Capture the cell that displays the provided text and extract its [x, y] central coordinate. 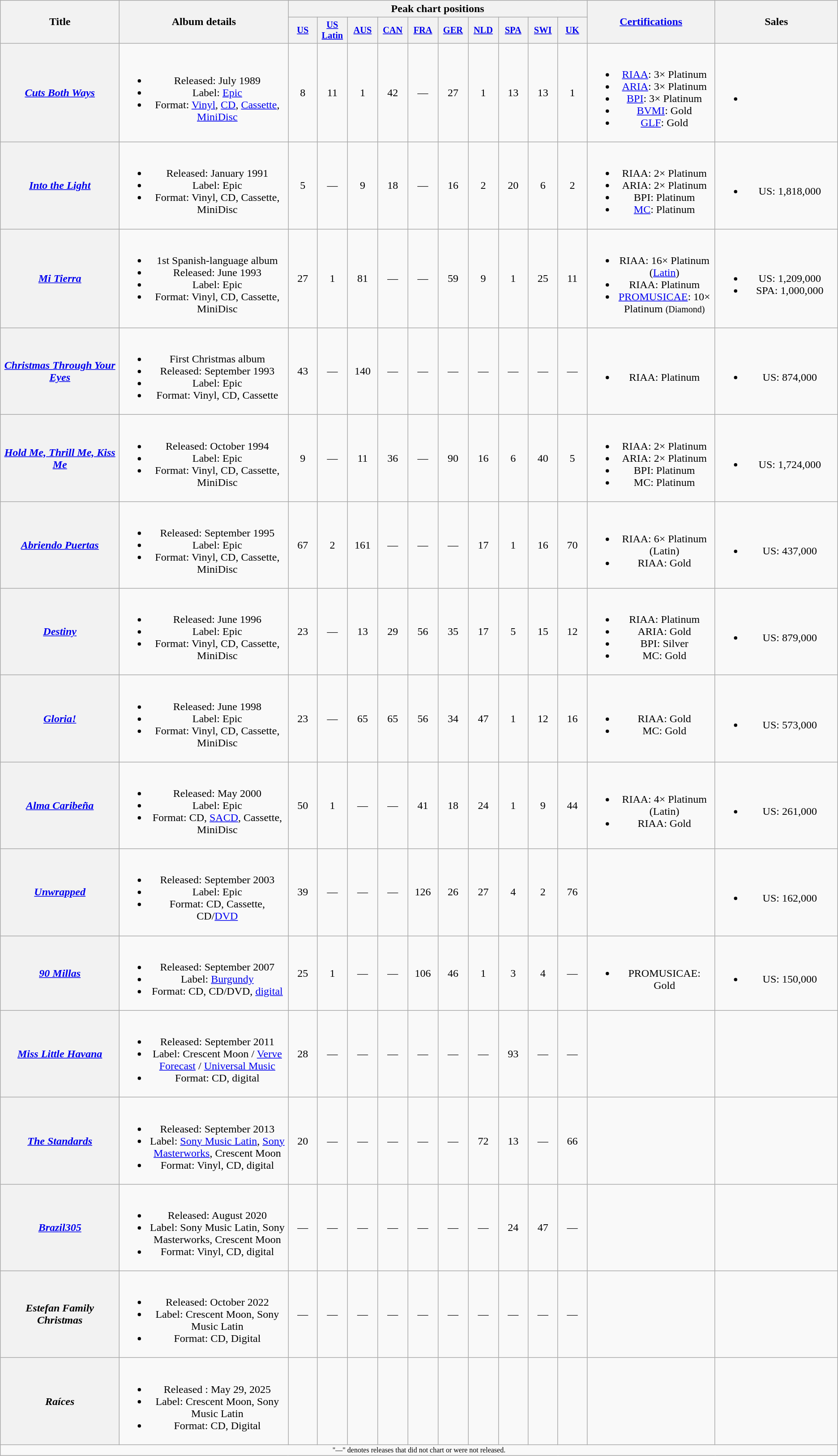
US: 874,000 [776, 371]
46 [453, 973]
RIAA: 3× PlatinumARIA: 3× PlatinumBPI: 3× PlatinumBVMI: GoldGLF: Gold [651, 92]
Released : May 29, 2025Label: Crescent Moon, Sony Music LatinFormat: CD, Digital [204, 1401]
Hold Me, Thrill Me, Kiss Me [60, 458]
UK [572, 30]
US [303, 30]
Released: May 2000Label: EpicFormat: CD, SACD, Cassette, MiniDisc [204, 805]
GER [453, 30]
93 [513, 1054]
36 [393, 458]
"—" denotes releases that did not chart or were not released. [419, 1450]
US: 1,209,000SPA: 1,000,000 [776, 278]
90 [453, 458]
Released: September 2007Label: BurgundyFormat: CD, CD/DVD, digital [204, 973]
Certifications [651, 22]
126 [423, 892]
15 [543, 632]
Released: September 2003Label: EpicFormat: CD, Cassette, CD/DVD [204, 892]
140 [363, 371]
28 [303, 1054]
1st Spanish-language albumReleased: June 1993Label: EpicFormat: Vinyl, CD, Cassette, MiniDisc [204, 278]
Title [60, 22]
RIAA: 16× Platinum (Latin)RIAA: PlatinumPROMUSICAE: 10× Platinum (Diamond) [651, 278]
67 [303, 545]
US: 573,000 [776, 719]
SPA [513, 30]
AUS [363, 30]
US: 879,000 [776, 632]
39 [303, 892]
CAN [393, 30]
41 [423, 805]
RIAA: GoldMC: Gold [651, 719]
Peak chart positions [438, 9]
Into the Light [60, 186]
US: 437,000 [776, 545]
59 [453, 278]
Raíces [60, 1401]
35 [453, 632]
Released: January 1991Label: EpicFormat: Vinyl, CD, Cassette, MiniDisc [204, 186]
First Christmas albumReleased: September 1993Label: EpicFormat: Vinyl, CD, Cassette [204, 371]
Sales [776, 22]
3 [513, 973]
Released: October 1994Label: EpicFormat: Vinyl, CD, Cassette, MiniDisc [204, 458]
NLD [483, 30]
Released: September 2013Label: Sony Music Latin, Sony Masterworks, Crescent MoonFormat: Vinyl, CD, digital [204, 1141]
US: 162,000 [776, 892]
Gloria! [60, 719]
RIAA: Platinum [651, 371]
Released: August 2020Label: Sony Music Latin, Sony Masterworks, Crescent MoonFormat: Vinyl, CD, digital [204, 1227]
43 [303, 371]
US: 1,724,000 [776, 458]
50 [303, 805]
Cuts Both Ways [60, 92]
Brazil305 [60, 1227]
Estefan Family Christmas [60, 1314]
Miss Little Havana [60, 1054]
RIAA: 6× Platinum (Latin)RIAA: Gold [651, 545]
Destiny [60, 632]
The Standards [60, 1141]
Abriendo Puertas [60, 545]
29 [393, 632]
81 [363, 278]
US: 1,818,000 [776, 186]
Alma Caribeña [60, 805]
161 [363, 545]
Mi Tierra [60, 278]
Album details [204, 22]
70 [572, 545]
Released: July 1989Label: EpicFormat: Vinyl, CD, Cassette, MiniDisc [204, 92]
Released: September 1995Label: EpicFormat: Vinyl, CD, Cassette, MiniDisc [204, 545]
44 [572, 805]
US: 261,000 [776, 805]
RIAA: PlatinumARIA: GoldBPI: SilverMC: Gold [651, 632]
34 [453, 719]
Released: September 2011Label: Crescent Moon / Verve Forecast / Universal MusicFormat: CD, digital [204, 1054]
76 [572, 892]
106 [423, 973]
Unwrapped [60, 892]
42 [393, 92]
US: 150,000 [776, 973]
Released: June 1996Label: EpicFormat: Vinyl, CD, Cassette, MiniDisc [204, 632]
72 [483, 1141]
Christmas Through Your Eyes [60, 371]
8 [303, 92]
Released: June 1998Label: EpicFormat: Vinyl, CD, Cassette, MiniDisc [204, 719]
Released: October 2022Label: Crescent Moon, Sony Music LatinFormat: CD, Digital [204, 1314]
26 [453, 892]
90 Millas [60, 973]
FRA [423, 30]
SWI [543, 30]
US Latin [332, 30]
PROMUSICAE: Gold [651, 973]
40 [543, 458]
66 [572, 1141]
RIAA: 4× Platinum (Latin)RIAA: Gold [651, 805]
